From the cell containing the given text, extract its center point as (x, y) coordinate. 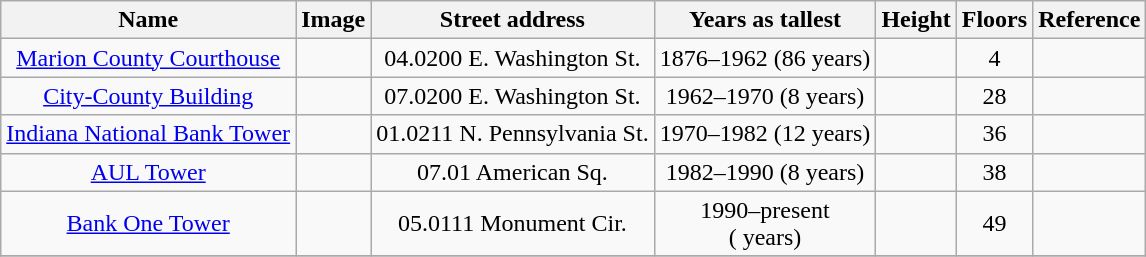
Height (916, 20)
1962–1970 (8 years) (765, 96)
City-County Building (148, 96)
Name (148, 20)
04.0200 E. Washington St. (513, 58)
Floors (994, 20)
1990–present( years) (765, 224)
49 (994, 224)
1982–1990 (8 years) (765, 172)
36 (994, 134)
Bank One Tower (148, 224)
01.0211 N. Pennsylvania St. (513, 134)
Marion County Courthouse (148, 58)
Image (334, 20)
AUL Tower (148, 172)
28 (994, 96)
Years as tallest (765, 20)
Indiana National Bank Tower (148, 134)
1970–1982 (12 years) (765, 134)
07.01 American Sq. (513, 172)
1876–1962 (86 years) (765, 58)
Reference (1090, 20)
05.0111 Monument Cir. (513, 224)
Street address (513, 20)
38 (994, 172)
07.0200 E. Washington St. (513, 96)
4 (994, 58)
